Return [X, Y] of the center of cell containing provided text 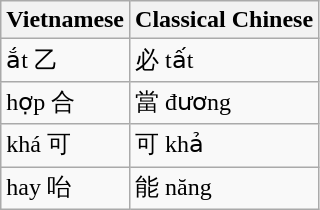
ắt 乙 [66, 60]
必 tất [224, 60]
hợp 合 [66, 102]
可 khả [224, 146]
Classical Chinese [224, 20]
當 đương [224, 102]
khá 可 [66, 146]
Vietnamese [66, 20]
hay 咍 [66, 188]
能 năng [224, 188]
